Return [x, y] of the center of cell containing provided text 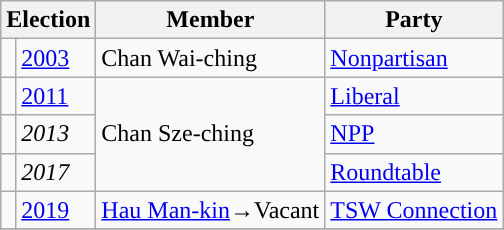
Election [48, 20]
2003 [56, 58]
Liberal [414, 96]
Nonpartisan [414, 58]
2019 [56, 210]
TSW Connection [414, 210]
Chan Wai-ching [210, 58]
Party [414, 20]
2017 [56, 172]
Roundtable [414, 172]
Chan Sze-ching [210, 134]
2013 [56, 134]
Member [210, 20]
2011 [56, 96]
NPP [414, 134]
Hau Man-kin→Vacant [210, 210]
